Locate the cell with the specified text and output its (X, Y) center coordinate. 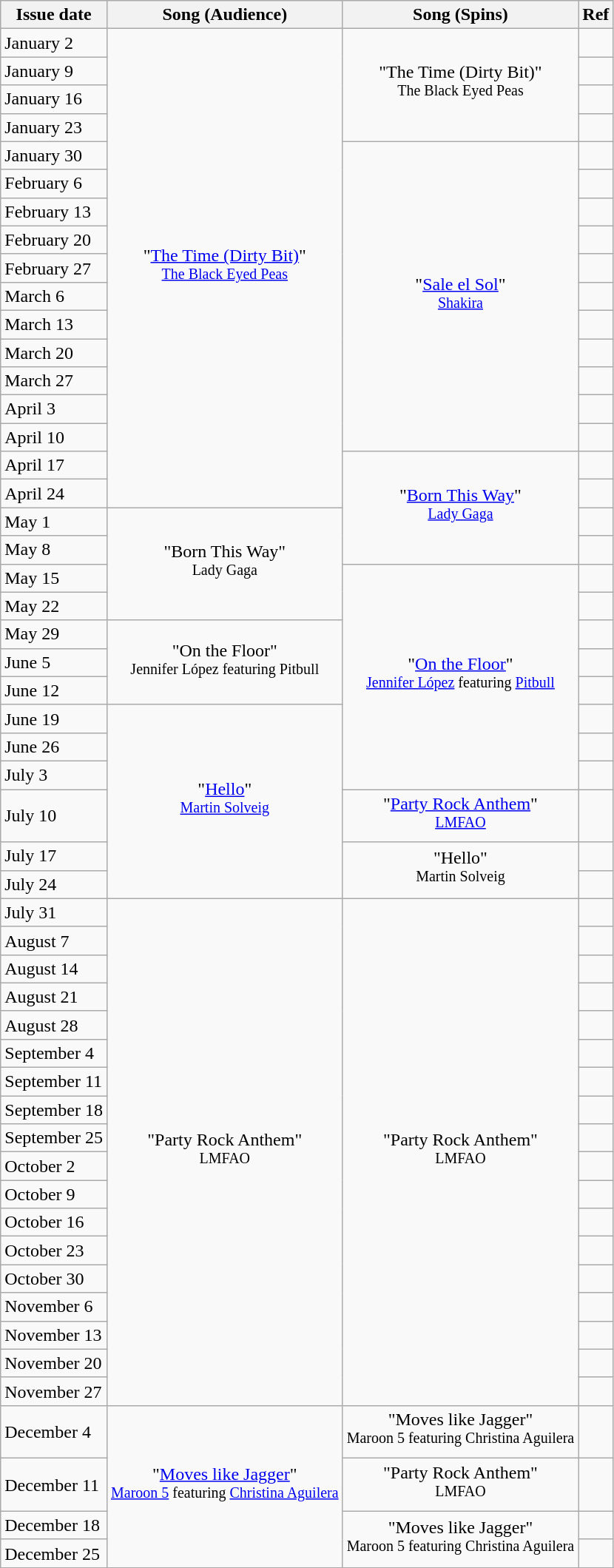
April 24 (54, 494)
October 23 (54, 1251)
March 6 (54, 296)
January 9 (54, 71)
July 10 (54, 815)
October 30 (54, 1279)
June 19 (54, 719)
May 1 (54, 522)
May 15 (54, 578)
"Sale el Sol"Shakira (460, 296)
October 2 (54, 1166)
September 25 (54, 1138)
October 16 (54, 1222)
July 31 (54, 912)
May 22 (54, 606)
March 13 (54, 324)
November 20 (54, 1363)
June 5 (54, 662)
September 11 (54, 1082)
March 27 (54, 381)
April 17 (54, 465)
June 12 (54, 690)
February 6 (54, 184)
July 24 (54, 884)
February 13 (54, 212)
September 4 (54, 1053)
August 7 (54, 941)
July 3 (54, 775)
September 18 (54, 1110)
August 21 (54, 997)
July 17 (54, 856)
December 11 (54, 1485)
January 30 (54, 155)
November 6 (54, 1307)
April 3 (54, 409)
August 28 (54, 1025)
January 2 (54, 43)
May 29 (54, 634)
March 20 (54, 353)
June 26 (54, 747)
November 27 (54, 1391)
December 18 (54, 1525)
November 13 (54, 1335)
May 8 (54, 550)
Song (Spins) (460, 15)
December 4 (54, 1432)
October 9 (54, 1194)
January 23 (54, 127)
January 16 (54, 99)
December 25 (54, 1553)
August 14 (54, 969)
February 20 (54, 240)
Ref (596, 15)
February 27 (54, 268)
Song (Audience) (225, 15)
Issue date (54, 15)
April 10 (54, 437)
